Detect which cell encompasses the target text, then output its (X, Y) center coordinate. 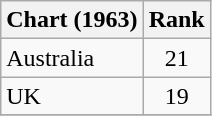
19 (176, 96)
21 (176, 58)
Chart (1963) (72, 20)
Australia (72, 58)
UK (72, 96)
Rank (176, 20)
